For the text-containing cell, return its midpoint in (X, Y) coordinate format. 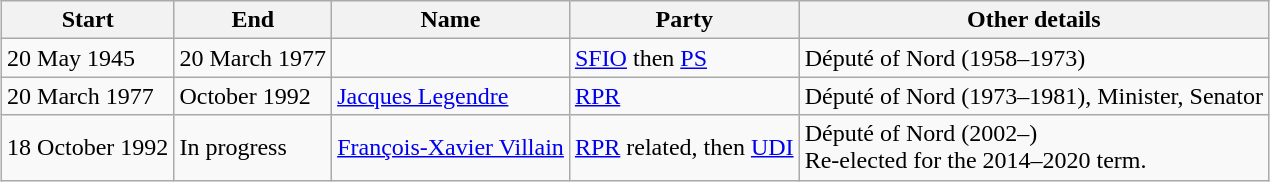
RPR (684, 96)
Start (88, 20)
Député of Nord (1958–1973) (1034, 58)
SFIO then PS (684, 58)
October 1992 (253, 96)
20 May 1945 (88, 58)
Party (684, 20)
18 October 1992 (88, 148)
RPR related, then UDI (684, 148)
Other details (1034, 20)
In progress (253, 148)
Jacques Legendre (451, 96)
Name (451, 20)
François-Xavier Villain (451, 148)
End (253, 20)
Député of Nord (1973–1981), Minister, Senator (1034, 96)
Député of Nord (2002–)Re-elected for the 2014–2020 term. (1034, 148)
